Scan for the cell matching the given text and deliver its (X, Y) coordinate at center. 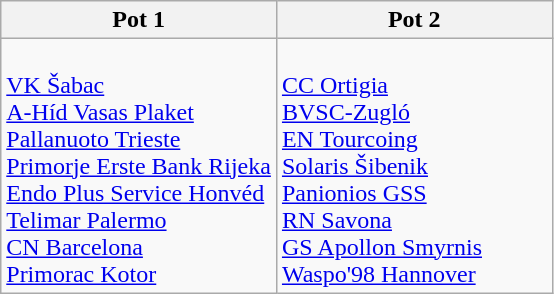
VK Šabac A-Híd Vasas Plaket Pallanuoto Trieste Primorje Erste Bank Rijeka Endo Plus Service Honvéd Telimar Palermo CN Barcelona Primorac Kotor (139, 166)
CC Ortigia BVSC-Zugló EN Tourcoing Solaris Šibenik Panionios GSS RN Savona GS Apollon Smyrnis Waspo'98 Hannover (414, 166)
Pot 1 (139, 20)
Pot 2 (414, 20)
